Find where the given text appears and provide that cell's center as [x, y] coordinate. 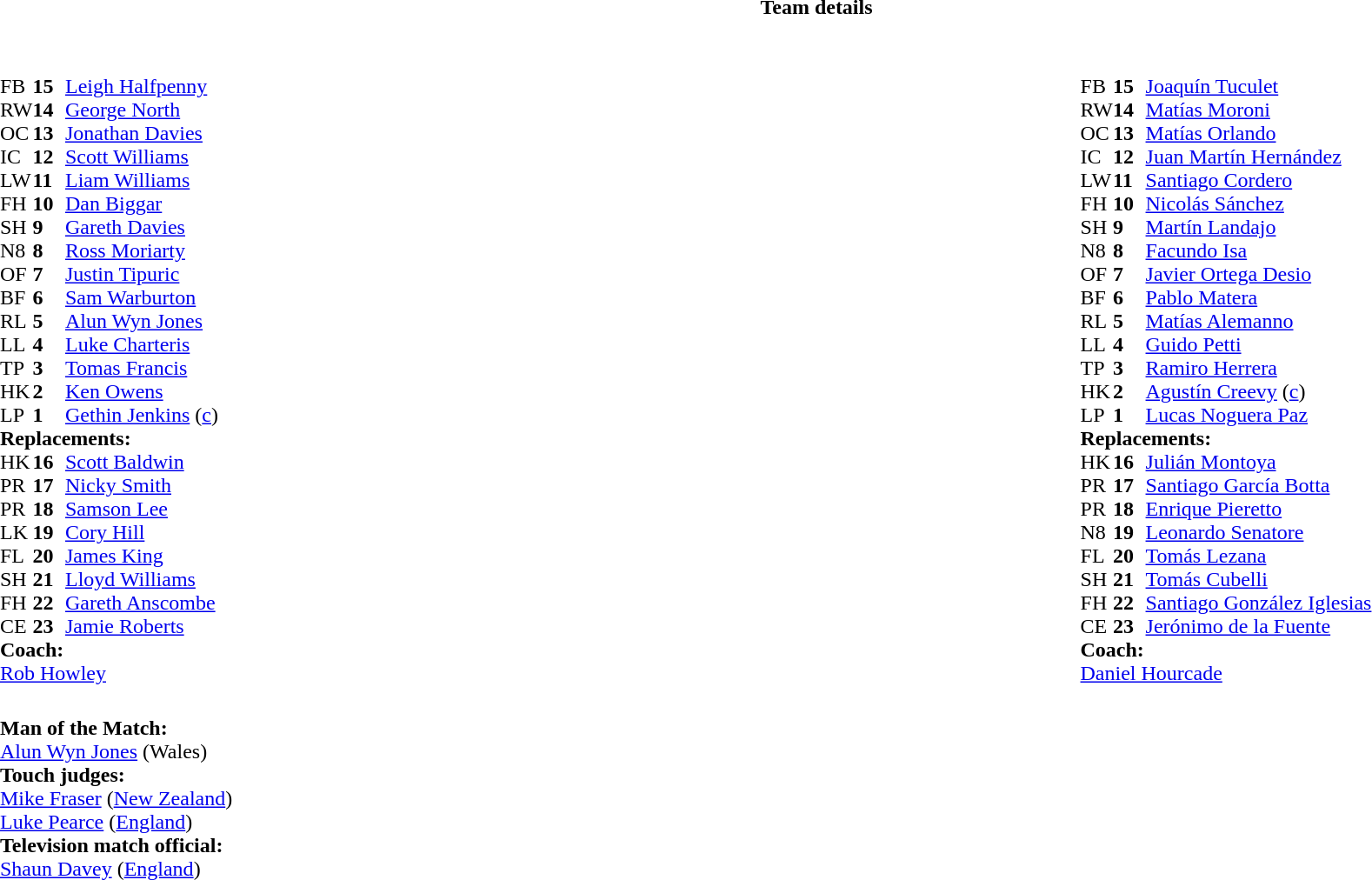
Samson Lee [142, 510]
Juan Martín Hernández [1259, 157]
Ken Owens [142, 391]
Tomás Cubelli [1259, 579]
Ramiro Herrera [1259, 369]
Jerónimo de la Fuente [1259, 626]
Javier Ortega Desio [1259, 275]
Santiago García Botta [1259, 485]
Rob Howley [110, 673]
Dan Biggar [142, 203]
Leonardo Senatore [1259, 532]
Julián Montoya [1259, 463]
Matías Orlando [1259, 134]
Ross Moriarty [142, 250]
Tomás Lezana [1259, 557]
Cory Hill [142, 532]
Leigh Halfpenny [142, 87]
Gareth Anscombe [142, 603]
Lucas Noguera Paz [1259, 416]
LK [17, 532]
Jamie Roberts [142, 626]
Santiago González Iglesias [1259, 603]
Sam Warburton [142, 297]
Tomas Francis [142, 369]
Enrique Pieretto [1259, 510]
Daniel Hourcade [1226, 673]
Gethin Jenkins (c) [142, 416]
Gareth Davies [142, 228]
Scott Williams [142, 157]
Martín Landajo [1259, 228]
Liam Williams [142, 181]
Alun Wyn Jones [142, 322]
Matías Moroni [1259, 110]
Scott Baldwin [142, 463]
Jonathan Davies [142, 134]
Agustín Creevy (c) [1259, 391]
Joaquín Tuculet [1259, 87]
George North [142, 110]
Lloyd Williams [142, 579]
Luke Charteris [142, 344]
Nicky Smith [142, 485]
James King [142, 557]
Justin Tipuric [142, 275]
Nicolás Sánchez [1259, 203]
Pablo Matera [1259, 297]
Facundo Isa [1259, 250]
Santiago Cordero [1259, 181]
Matías Alemanno [1259, 322]
Guido Petti [1259, 344]
